Pinpoint the cell where the given text exists, returning its (X, Y) midpoint coordinate. 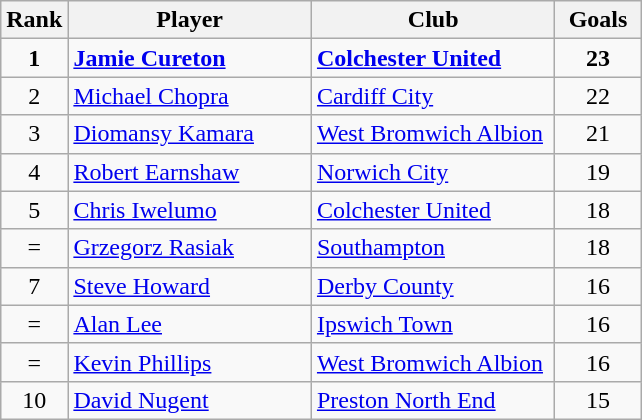
7 (34, 286)
Michael Chopra (190, 96)
Alan Lee (190, 324)
Player (190, 20)
Ipswich Town (433, 324)
4 (34, 172)
Goals (598, 20)
Kevin Phillips (190, 362)
15 (598, 400)
Robert Earnshaw (190, 172)
2 (34, 96)
Southampton (433, 248)
Cardiff City (433, 96)
Grzegorz Rasiak (190, 248)
22 (598, 96)
5 (34, 210)
1 (34, 58)
3 (34, 134)
Jamie Cureton (190, 58)
Club (433, 20)
19 (598, 172)
David Nugent (190, 400)
Diomansy Kamara (190, 134)
Chris Iwelumo (190, 210)
Steve Howard (190, 286)
Preston North End (433, 400)
Rank (34, 20)
21 (598, 134)
Norwich City (433, 172)
23 (598, 58)
10 (34, 400)
Derby County (433, 286)
